For the text-containing cell, return its midpoint in (x, y) coordinate format. 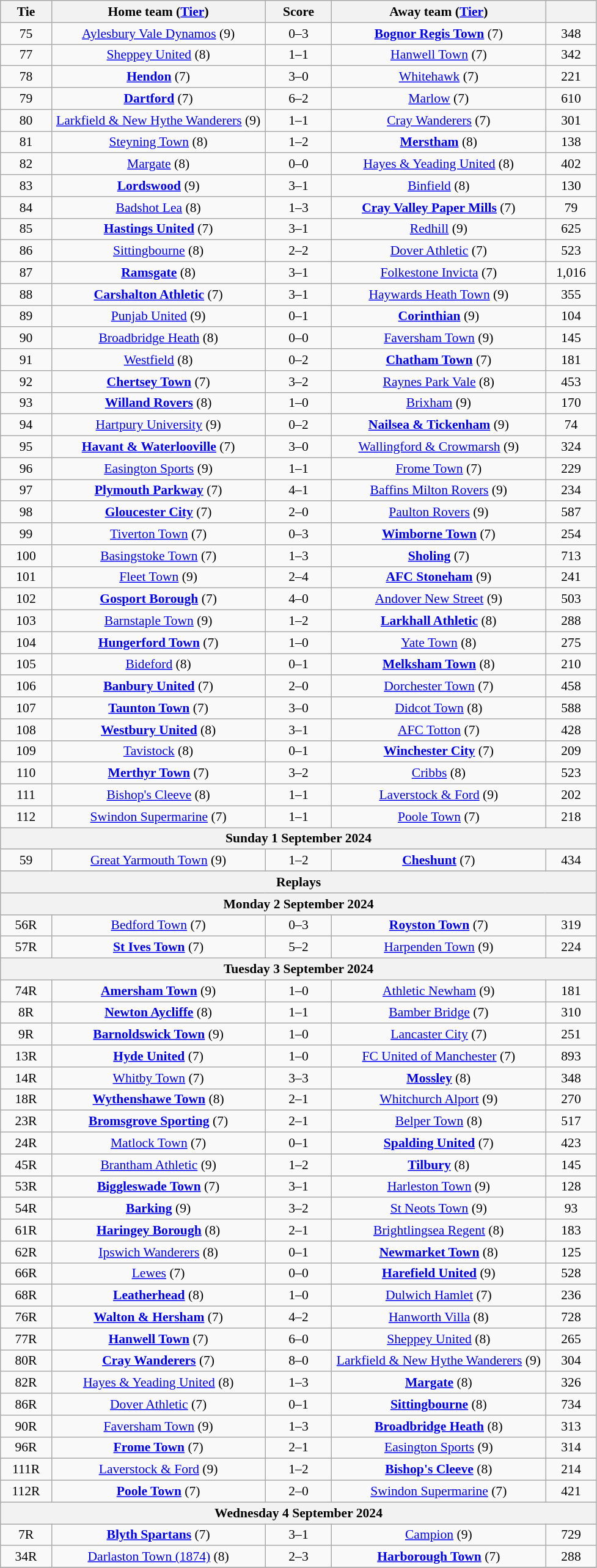
Brixham (9) (439, 403)
82R (26, 1383)
Haywards Heath Town (9) (439, 294)
Replays (299, 882)
Bognor Regis Town (7) (439, 34)
Brantham Athletic (9) (158, 1165)
74 (571, 425)
Brightlingsea Regent (8) (439, 1230)
23R (26, 1121)
87 (26, 273)
Basingstoke Town (7) (158, 556)
Bromsgrove Sporting (7) (158, 1121)
528 (571, 1274)
81 (26, 142)
183 (571, 1230)
90R (26, 1426)
Baffins Milton Rovers (9) (439, 490)
94 (26, 425)
77 (26, 55)
80R (26, 1361)
Westfield (8) (158, 360)
Harleston Town (9) (439, 1187)
Barnoldswick Town (9) (158, 1035)
Wimborne Town (7) (439, 534)
4–1 (298, 490)
Binfield (8) (439, 186)
74R (26, 991)
Winchester City (7) (439, 751)
Plymouth Parkway (7) (158, 490)
Amersham Town (9) (158, 991)
Newmarket Town (8) (439, 1252)
588 (571, 708)
109 (26, 751)
Nailsea & Tickenham (9) (439, 425)
Punjab United (9) (158, 316)
96 (26, 469)
Whitchurch Alport (9) (439, 1099)
14R (26, 1078)
2–2 (298, 251)
729 (571, 1535)
Hyde United (7) (158, 1056)
Lewes (7) (158, 1274)
110 (26, 773)
Tilbury (8) (439, 1165)
Bamber Bridge (7) (439, 1013)
AFC Stoneham (9) (439, 577)
Blyth Spartans (7) (158, 1535)
355 (571, 294)
106 (26, 687)
214 (571, 1470)
Lancaster City (7) (439, 1035)
313 (571, 1426)
75 (26, 34)
24R (26, 1143)
Ramsgate (8) (158, 273)
Cray Valley Paper Mills (7) (439, 208)
251 (571, 1035)
Walton & Hersham (7) (158, 1318)
80 (26, 120)
57R (26, 947)
Wallingford & Crowmarsh (9) (439, 447)
Marlow (7) (439, 99)
Yate Town (8) (439, 643)
Larkhall Athletic (8) (439, 621)
62R (26, 1252)
Royston Town (7) (439, 925)
107 (26, 708)
Bedford Town (7) (158, 925)
Biggleswade Town (7) (158, 1187)
Didcot Town (8) (439, 708)
301 (571, 120)
78 (26, 77)
229 (571, 469)
Paulton Rovers (9) (439, 512)
326 (571, 1383)
Hanworth Villa (8) (439, 1318)
Fleet Town (9) (158, 577)
Redhill (9) (439, 229)
209 (571, 751)
88 (26, 294)
Dulwich Hamlet (7) (439, 1296)
Andover New Street (9) (439, 599)
FC United of Manchester (7) (439, 1056)
68R (26, 1296)
Haringey Borough (8) (158, 1230)
102 (26, 599)
Spalding United (7) (439, 1143)
Chatham Town (7) (439, 360)
86 (26, 251)
Hungerford Town (7) (158, 643)
82 (26, 164)
503 (571, 599)
6–0 (298, 1339)
105 (26, 665)
13R (26, 1056)
Tuesday 3 September 2024 (299, 969)
Tavistock (8) (158, 751)
Home team (Tier) (158, 12)
Ipswich Wanderers (8) (158, 1252)
54R (26, 1209)
53R (26, 1187)
99 (26, 534)
236 (571, 1296)
101 (26, 577)
734 (571, 1404)
Barking (9) (158, 1209)
304 (571, 1361)
Banbury United (7) (158, 687)
8R (26, 1013)
Great Yarmouth Town (9) (158, 861)
Away team (Tier) (439, 12)
Cheshunt (7) (439, 861)
610 (571, 99)
1,016 (571, 273)
8–0 (298, 1361)
Tie (26, 12)
125 (571, 1252)
95 (26, 447)
18R (26, 1099)
587 (571, 512)
108 (26, 730)
Whitby Town (7) (158, 1078)
319 (571, 925)
9R (26, 1035)
111R (26, 1470)
59 (26, 861)
Dorchester Town (7) (439, 687)
234 (571, 490)
Willand Rovers (8) (158, 403)
Sunday 1 September 2024 (299, 839)
423 (571, 1143)
5–2 (298, 947)
6–2 (298, 99)
Monday 2 September 2024 (299, 904)
Steyning Town (8) (158, 142)
91 (26, 360)
92 (26, 382)
Leatherhead (8) (158, 1296)
Folkestone Invicta (7) (439, 273)
112 (26, 817)
Hastings United (7) (158, 229)
421 (571, 1492)
210 (571, 665)
254 (571, 534)
61R (26, 1230)
Newton Aycliffe (8) (158, 1013)
4–0 (298, 599)
458 (571, 687)
Badshot Lea (8) (158, 208)
3–3 (298, 1078)
2–3 (298, 1557)
Carshalton Athletic (7) (158, 294)
Harpenden Town (9) (439, 947)
893 (571, 1056)
103 (26, 621)
265 (571, 1339)
241 (571, 577)
728 (571, 1318)
Taunton Town (7) (158, 708)
342 (571, 55)
130 (571, 186)
Cribbs (8) (439, 773)
Barnstaple Town (9) (158, 621)
97 (26, 490)
4–2 (298, 1318)
Melksham Town (8) (439, 665)
Merstham (8) (439, 142)
Whitehawk (7) (439, 77)
138 (571, 142)
Wythenshawe Town (8) (158, 1099)
170 (571, 403)
Corinthian (9) (439, 316)
625 (571, 229)
Havant & Waterlooville (7) (158, 447)
Darlaston Town (1874) (8) (158, 1557)
98 (26, 512)
St Ives Town (7) (158, 947)
Bideford (8) (158, 665)
Belper Town (8) (439, 1121)
Tiverton Town (7) (158, 534)
Raynes Park Vale (8) (439, 382)
100 (26, 556)
Campion (9) (439, 1535)
221 (571, 77)
Lordswood (9) (158, 186)
56R (26, 925)
275 (571, 643)
66R (26, 1274)
517 (571, 1121)
Aylesbury Vale Dynamos (9) (158, 34)
Harborough Town (7) (439, 1557)
AFC Totton (7) (439, 730)
224 (571, 947)
Sholing (7) (439, 556)
Harefield United (9) (439, 1274)
Gosport Borough (7) (158, 599)
Wednesday 4 September 2024 (299, 1513)
Hartpury University (9) (158, 425)
402 (571, 164)
Score (298, 12)
84 (26, 208)
83 (26, 186)
Hendon (7) (158, 77)
Gloucester City (7) (158, 512)
7R (26, 1535)
453 (571, 382)
96R (26, 1448)
434 (571, 861)
Athletic Newham (9) (439, 991)
202 (571, 795)
Mossley (8) (439, 1078)
270 (571, 1099)
90 (26, 338)
85 (26, 229)
76R (26, 1318)
128 (571, 1187)
Dartford (7) (158, 99)
45R (26, 1165)
Merthyr Town (7) (158, 773)
310 (571, 1013)
Westbury United (8) (158, 730)
77R (26, 1339)
Matlock Town (7) (158, 1143)
St Neots Town (9) (439, 1209)
89 (26, 316)
324 (571, 447)
112R (26, 1492)
111 (26, 795)
713 (571, 556)
314 (571, 1448)
428 (571, 730)
34R (26, 1557)
Chertsey Town (7) (158, 382)
2–4 (298, 577)
86R (26, 1404)
218 (571, 817)
